Identify which cell holds the provided text, then report its [x, y] central coordinate. 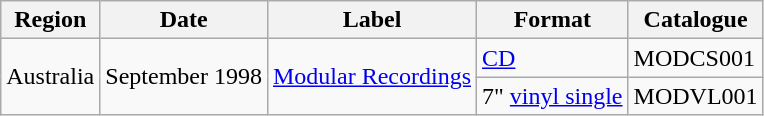
7" vinyl single [553, 96]
Date [184, 20]
September 1998 [184, 77]
MODCS001 [696, 58]
Format [553, 20]
Catalogue [696, 20]
Modular Recordings [372, 77]
Region [50, 20]
CD [553, 58]
Label [372, 20]
Australia [50, 77]
MODVL001 [696, 96]
